Search for the cell housing the specified text and yield its (x, y) center coordinate. 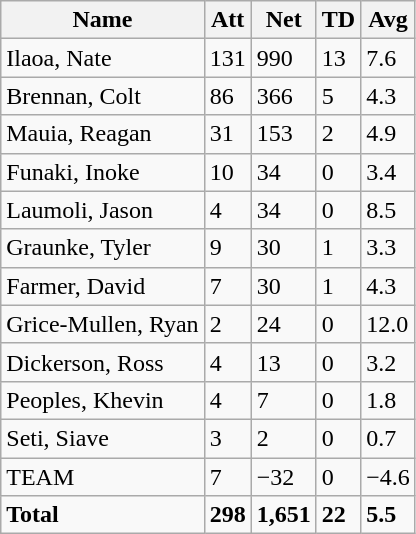
Farmer, David (102, 286)
Graunke, Tyler (102, 248)
24 (284, 324)
7.6 (388, 58)
1.8 (388, 400)
Total (102, 515)
86 (228, 96)
31 (228, 134)
Ilaoa, Nate (102, 58)
Laumoli, Jason (102, 210)
5 (338, 96)
5.5 (388, 515)
−4.6 (388, 477)
Funaki, Inoke (102, 172)
3.4 (388, 172)
TD (338, 20)
131 (228, 58)
1,651 (284, 515)
22 (338, 515)
Avg (388, 20)
Seti, Siave (102, 438)
Mauia, Reagan (102, 134)
TEAM (102, 477)
0.7 (388, 438)
366 (284, 96)
Name (102, 20)
153 (284, 134)
12.0 (388, 324)
4.9 (388, 134)
10 (228, 172)
Peoples, Khevin (102, 400)
Att (228, 20)
8.5 (388, 210)
Brennan, Colt (102, 96)
−32 (284, 477)
Net (284, 20)
3.3 (388, 248)
3 (228, 438)
Dickerson, Ross (102, 362)
Grice-Mullen, Ryan (102, 324)
9 (228, 248)
990 (284, 58)
298 (228, 515)
3.2 (388, 362)
